Capture the cell that displays the provided text and extract its [x, y] central coordinate. 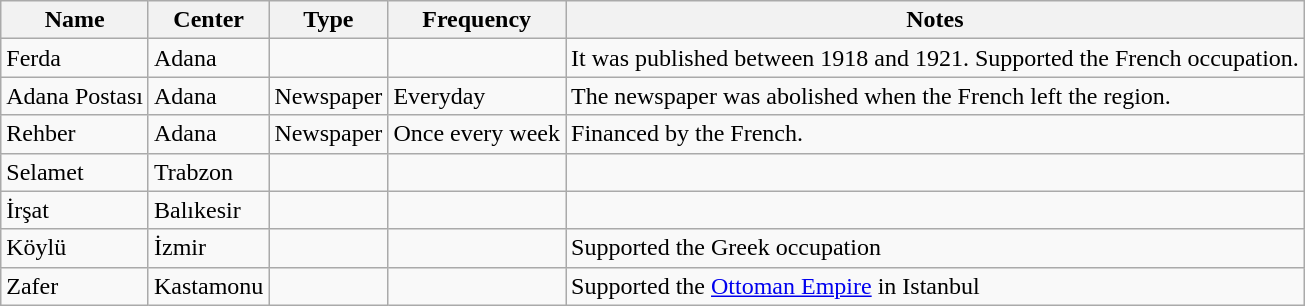
Supported the Ottoman Empire in Istanbul [936, 286]
Ferda [75, 58]
Selamet [75, 172]
It was published between 1918 and 1921. Supported the French occupation. [936, 58]
Adana Postası [75, 96]
Center [208, 20]
Supported the Greek occupation [936, 248]
Once every week [477, 134]
Köylü [75, 248]
Name [75, 20]
İrşat [75, 210]
Kastamonu [208, 286]
İzmir [208, 248]
Trabzon [208, 172]
Rehber [75, 134]
Type [328, 20]
Zafer [75, 286]
Notes [936, 20]
Financed by the French. [936, 134]
Balıkesir [208, 210]
Frequency [477, 20]
The newspaper was abolished when the French left the region. [936, 96]
Everyday [477, 96]
